Find where the given text appears and provide that cell's center as [x, y] coordinate. 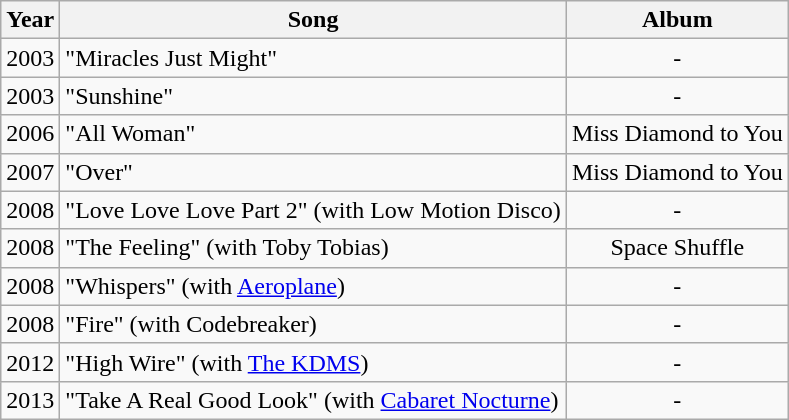
"All Woman" [314, 134]
2007 [30, 172]
"Miracles Just Might" [314, 58]
"Fire" (with Codebreaker) [314, 324]
"Sunshine" [314, 96]
"High Wire" (with The KDMS) [314, 362]
"Take A Real Good Look" (with Cabaret Nocturne) [314, 400]
"The Feeling" (with Toby Tobias) [314, 248]
"Over" [314, 172]
2006 [30, 134]
Year [30, 20]
2013 [30, 400]
"Whispers" (with Aeroplane) [314, 286]
2012 [30, 362]
Album [677, 20]
Song [314, 20]
Space Shuffle [677, 248]
"Love Love Love Part 2" (with Low Motion Disco) [314, 210]
